Search for the cell housing the specified text and yield its [x, y] center coordinate. 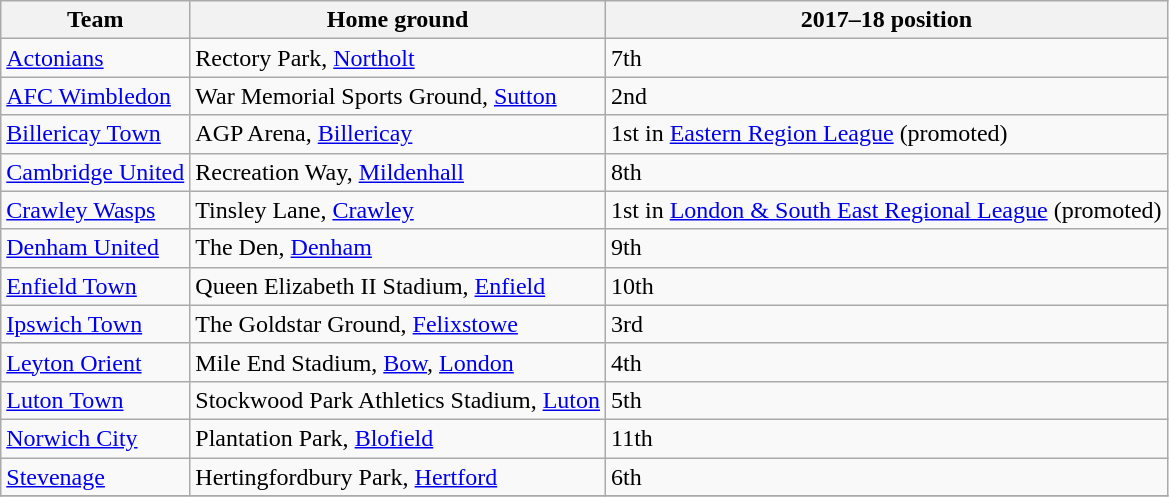
Mile End Stadium, Bow, London [398, 362]
2017–18 position [886, 20]
Luton Town [96, 400]
Actonians [96, 58]
The Den, Denham [398, 248]
Ipswich Town [96, 324]
Hertingfordbury Park, Hertford [398, 477]
9th [886, 248]
Home ground [398, 20]
7th [886, 58]
4th [886, 362]
Recreation Way, Mildenhall [398, 172]
Crawley Wasps [96, 210]
5th [886, 400]
3rd [886, 324]
Team [96, 20]
War Memorial Sports Ground, Sutton [398, 96]
1st in London & South East Regional League (promoted) [886, 210]
8th [886, 172]
AGP Arena, Billericay [398, 134]
11th [886, 438]
Leyton Orient [96, 362]
10th [886, 286]
Billericay Town [96, 134]
Norwich City [96, 438]
Queen Elizabeth II Stadium, Enfield [398, 286]
Denham United [96, 248]
1st in Eastern Region League (promoted) [886, 134]
The Goldstar Ground, Felixstowe [398, 324]
6th [886, 477]
Plantation Park, Blofield [398, 438]
AFC Wimbledon [96, 96]
Stockwood Park Athletics Stadium, Luton [398, 400]
Cambridge United [96, 172]
Enfield Town [96, 286]
2nd [886, 96]
Stevenage [96, 477]
Rectory Park, Northolt [398, 58]
Tinsley Lane, Crawley [398, 210]
